Return the (x, y) coordinate for the center point of the cell that contains the specified text.  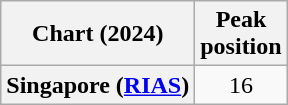
Chart (2024) (98, 34)
16 (241, 85)
Singapore (RIAS) (98, 85)
Peakposition (241, 34)
